Scan for the cell matching the given text and deliver its [X, Y] coordinate at center. 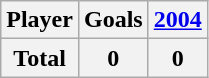
2004 [178, 20]
Player [40, 20]
Total [40, 58]
Goals [113, 20]
